Detect which cell encompasses the target text, then output its [X, Y] center coordinate. 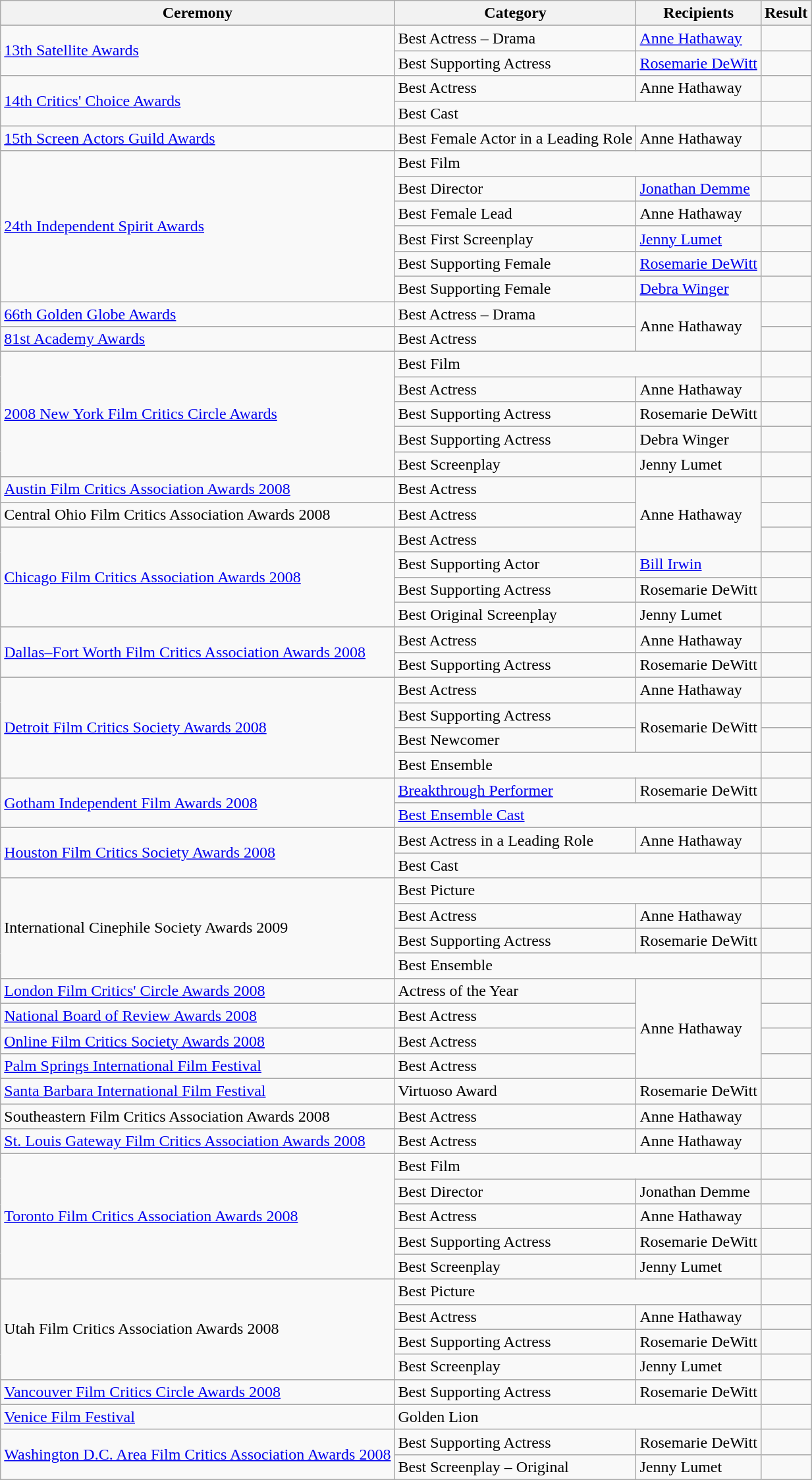
15th Screen Actors Guild Awards [198, 138]
Detroit Film Critics Society Awards 2008 [198, 727]
Category [515, 13]
Best First Screenplay [515, 238]
Austin Film Critics Association Awards 2008 [198, 489]
Toronto Film Critics Association Awards 2008 [198, 1217]
Best Original Screenplay [515, 615]
Best Actress in a Leading Role [515, 840]
Gotham Independent Film Awards 2008 [198, 803]
Chicago Film Critics Association Awards 2008 [198, 577]
Best Female Lead [515, 213]
Result [786, 13]
2008 New York Film Critics Circle Awards [198, 414]
Best Ensemble Cast [578, 815]
Breakthrough Performer [515, 790]
Best Female Actor in a Leading Role [515, 138]
Best Screenplay – Original [515, 1467]
National Board of Review Awards 2008 [198, 1016]
Ceremony [198, 13]
Washington D.C. Area Film Critics Association Awards 2008 [198, 1454]
81st Academy Awards [198, 339]
Online Film Critics Society Awards 2008 [198, 1041]
Southeastern Film Critics Association Awards 2008 [198, 1116]
Bill Irwin [698, 564]
Recipients [698, 13]
Golden Lion [578, 1417]
Dallas–Fort Worth Film Critics Association Awards 2008 [198, 652]
Houston Film Critics Society Awards 2008 [198, 853]
Central Ohio Film Critics Association Awards 2008 [198, 514]
Best Supporting Actor [515, 564]
Palm Springs International Film Festival [198, 1066]
International Cinephile Society Awards 2009 [198, 928]
Santa Barbara International Film Festival [198, 1091]
Vancouver Film Critics Circle Awards 2008 [198, 1392]
London Film Critics' Circle Awards 2008 [198, 991]
13th Satellite Awards [198, 51]
Virtuoso Award [515, 1091]
Venice Film Festival [198, 1417]
Actress of the Year [515, 991]
14th Critics' Choice Awards [198, 101]
Utah Film Critics Association Awards 2008 [198, 1329]
24th Independent Spirit Awards [198, 226]
St. Louis Gateway Film Critics Association Awards 2008 [198, 1141]
Best Newcomer [515, 740]
66th Golden Globe Awards [198, 314]
